Search for the cell housing the specified text and yield its [x, y] center coordinate. 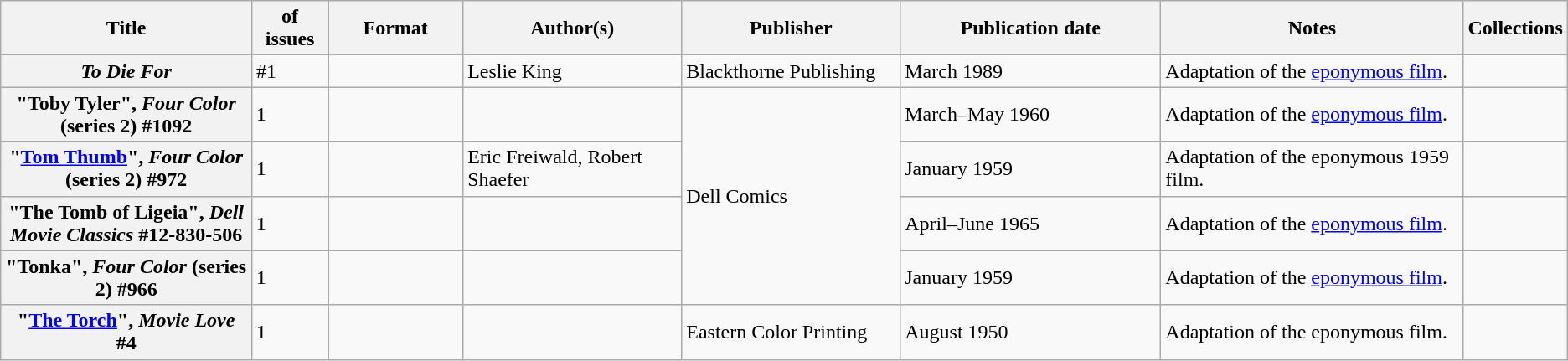
March 1989 [1030, 71]
Author(s) [573, 28]
Collections [1515, 28]
Dell Comics [791, 196]
"The Torch", Movie Love #4 [126, 332]
#1 [290, 71]
"Toby Tyler", Four Color (series 2) #1092 [126, 114]
Eastern Color Printing [791, 332]
Title [126, 28]
of issues [290, 28]
"Tonka", Four Color (series 2) #966 [126, 278]
"Tom Thumb", Four Color (series 2) #972 [126, 169]
Leslie King [573, 71]
April–June 1965 [1030, 223]
Blackthorne Publishing [791, 71]
Adaptation of the eponymous 1959 film. [1312, 169]
Publication date [1030, 28]
To Die For [126, 71]
Notes [1312, 28]
Format [395, 28]
March–May 1960 [1030, 114]
Eric Freiwald, Robert Shaefer [573, 169]
"The Tomb of Ligeia", Dell Movie Classics #12-830-506 [126, 223]
August 1950 [1030, 332]
Publisher [791, 28]
